Output the (x, y) coordinate of the center of the cell containing the given text.  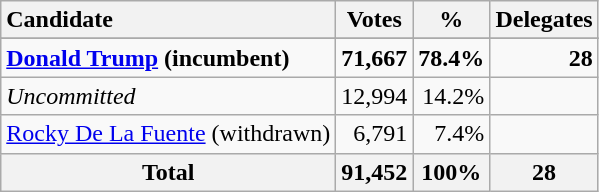
Donald Trump (incumbent) (168, 58)
71,667 (374, 58)
Votes (374, 20)
100% (452, 172)
Uncommitted (168, 96)
Rocky De La Fuente (withdrawn) (168, 134)
6,791 (374, 134)
Delegates (544, 20)
78.4% (452, 58)
12,994 (374, 96)
91,452 (374, 172)
7.4% (452, 134)
Candidate (168, 20)
Total (168, 172)
% (452, 20)
14.2% (452, 96)
